Determine the [x, y] coordinate at the center of the cell enclosing the given text.  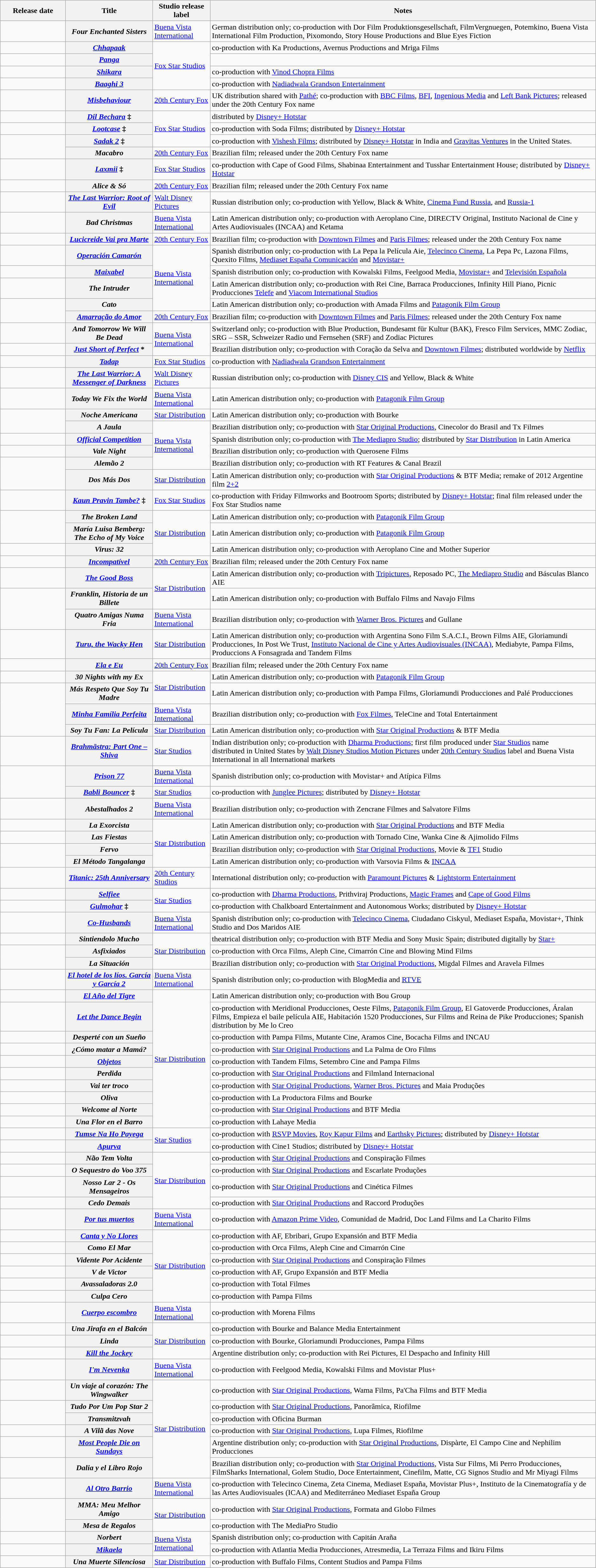
co-production with Oficina Burman [403, 1419]
Spanish distribution only; co-production with Telecinco Cinema, Ciudadano Ciskyul, Mediaset España, Movistar+, Think Studio and Dos Maridos AIE [403, 922]
Tadap [109, 361]
Brazilian distribution only; co-production with RT Features & Canal Brazil [403, 463]
Vale Night [109, 451]
The Last Warrior: Root of Evil [109, 202]
co-production with Pampa Films, Mutante Cine, Aramos Cine, Bocacha Films and INCAU [403, 1037]
Argentine distribution only; co-production with Rei Pictures, El Despacho and Infinity Hill [403, 1353]
Co-Husbands [109, 922]
MMA: Meu Melhor Amigo [109, 1509]
Argentine distribution only; co-production with Star Original Productions, Dispàrte, El Campo Cine and Nephilim Producciones [403, 1447]
Spanish distribution only; co-production with BlogMedia and RTVE [403, 979]
O Sequestro do Voo 375 [109, 1170]
20th Century Studios [182, 878]
Baaghi 3 [109, 84]
Brazilian distribution only; co-production with Zencrane Filmes and Salvatore Films [403, 809]
Ela e Eu [109, 665]
Una Flor en el Barro [109, 1122]
Latin American distribution only; co-production with Buffalo Films and Navajo Films [403, 598]
Brazilian distribution only; co-production with Coração da Selva and Downtown Filmes; distributed worldwide by Netflix [403, 349]
Just Short of Perfect * [109, 349]
Latin American distribution only; co-production with Star Original Productions & BTF Media [403, 730]
Babli Bouncer ‡ [109, 792]
The Last Warrior: A Messenger of Darkness [109, 378]
The Good Boss [109, 578]
co-production with AF, Ebribari, Grupo Expansión and BTF Media [403, 1236]
co-production with Star Original Productions and Filmland Internacional [403, 1073]
The Intruder [109, 288]
co-production with Orca Films, Aleph Cine, Cimarrón Cine and Blowing Mind Films [403, 951]
Oliva [109, 1098]
International distribution only; co-production with Paramount Pictures & Lightstorm Entertainment [403, 878]
Perdida [109, 1073]
Canta y No Llores [109, 1236]
Un viaje al corazón: The Wingwalker [109, 1390]
Latin American distribution only; co-production with Star Original Productions & BTF Media; remake of 2012 Argentine film 2+2 [403, 480]
Chhapaak [109, 48]
Las Fiestas [109, 837]
co-production with Bourke and Balance Media Entertainment [403, 1329]
Dos Más Dos [109, 480]
co-production with Star Original Productions, Wama Films, Pa'Cha Films and BTF Media [403, 1390]
co-production with Total Filmes [403, 1284]
Dalia y el Libro Rojo [109, 1468]
Brazilian distribution only; co-production with Star Original Productions, Migdal Filmes and Aravela Filmes [403, 963]
Mesa de Regalos [109, 1525]
co-production with Star Original Productions and La Palma de Oro Films [403, 1049]
Selfiee [109, 894]
Por tus muertos [109, 1220]
Brazilian distribution only; co-production with Star Original Productions, Cinecolor do Brasil and Tx Filmes [403, 427]
Virus: 32 [109, 549]
Latin American distribution only; co-production with Tripictures, Reposado PC, The Mediapro Studio and Básculas Blanco AIE [403, 578]
co-production with Cine1 Studios; distributed by Disney+ Hotstar [403, 1146]
Prison 77 [109, 776]
30 Nights with my Ex [109, 677]
co-production with Ka Productions, Avernus Productions and Mriga Films [403, 48]
Latin American distribution only; co-production with Tornado Cine, Wanka Cine & Ajimolido Films [403, 837]
co-production with Star Original Productions and Escarlate Produções [403, 1170]
Alice & Só [109, 186]
Cato [109, 305]
Lootcase ‡ [109, 129]
Latin American distribution only; co-production with Varsovia Films & INCAA [403, 861]
co-production with Junglee Pictures; distributed by Disney+ Hotstar [403, 792]
Sadak 2 ‡ [109, 141]
co-production with Star Original Productions and BTF Media [403, 1110]
Kaun Pravin Tambe? ‡ [109, 501]
Brazilian distribution only; co-production with Fox Filmes, TeleCine and Total Entertainment [403, 714]
Brazilian distribution only; co-production with Star Original Productions, Movie & TF1 Studio [403, 849]
Desperté con un Sueño [109, 1037]
Latin American distribution only; co-production with Pampa Films, Gloriamundi Producciones and Palé Producciones [403, 693]
co-production with Morena Films [403, 1312]
co-production with Star Original Productions and Raccord Produções [403, 1203]
Latin American distribution only; co-production with Aeroplano Cine and Mother Superior [403, 549]
Brahmāstra: Part One – Shiva [109, 751]
co-production with Feelgood Media, Kowalski Films and Movistar Plus+ [403, 1369]
Macabro [109, 153]
Avassaladoras 2.0 [109, 1284]
co-production with Star Original Productions and Cinética Filmes [403, 1187]
co-production with Orca Films, Aleph Cine and Cimarrón Cine [403, 1248]
Quatro Amigas Numa Fria [109, 619]
Bad Christmas [109, 223]
Minha Família Perfeita [109, 714]
Notes [403, 11]
Dil Bechara ‡ [109, 117]
The Broken Land [109, 517]
V de Victor [109, 1272]
Let the Dance Begin [109, 1017]
Alemão 2 [109, 463]
co-production with Soda Films; distributed by Disney+ Hotstar [403, 129]
Norbert [109, 1538]
co-production with Lahaye Media [403, 1122]
Más Respeto Que Soy Tu Madre [109, 693]
Transmitzvah [109, 1419]
Spanish distribution only; co-production with Kowalski Films, Feelgood Media, Movistar+ and Televisión Española [403, 272]
co-production with Atlantia Media Producciones, Atresmedia, La Terraza Films and Ikiru Films [403, 1550]
I'm Nevenka [109, 1369]
El Año del Tigre [109, 996]
Misbehaviour [109, 100]
co-production with Star Original Productions, Lupa Filmes, Riofilme [403, 1431]
Linda [109, 1341]
co-production with The MediaPro Studio [403, 1525]
co-production with Pampa Films [403, 1296]
co-production with Dharma Productions, Prithviraj Productions, Magic Frames and Cape of Good Films [403, 894]
Apurva [109, 1146]
Kill the Jockey [109, 1353]
co-production with Friday Filmworks and Bootroom Sports; distributed by Disney+ Hotstar; final film released under the Fox Star Studios name [403, 501]
Welcome al Norte [109, 1110]
Brazilian distribution only; co-production with Warner Bros. Pictures and Gullane [403, 619]
Franklin, Historia de un Billete [109, 598]
Vidente Por Acidente [109, 1260]
Brazilian distribution only; co-production with Querosene Films [403, 451]
Abestalhados 2 [109, 809]
Today We Fix the World [109, 398]
co-production with RSVP Movies, Roy Kapur Films and Earthsky Pictures; distributed by Disney+ Hotstar [403, 1134]
co-production with Buffalo Films, Content Studios and Pampa Films [403, 1562]
co-production with Vinod Chopra Films [403, 72]
La Situación [109, 963]
Una Muerte Silenciosa [109, 1562]
Maixabel [109, 272]
Fervo [109, 849]
A Vilã das Nove [109, 1431]
theatrical distribution only; co-production with BTF Media and Sony Music Spain; distributed digitally by Star+ [403, 939]
Spanish distribution only; co-production with Capitán Araña [403, 1538]
co-production with Chalkboard Entertainment and Autonomous Works; distributed by Disney+ Hotstar [403, 906]
Sintiendolo Mucho [109, 939]
co-production with Star Original Productions, Panorâmica, Riofilme [403, 1406]
Cuerpo escombro [109, 1312]
co-production with Star Original Productions, Warner Bros. Pictures and Maia Produções [403, 1086]
Una Jirafa en el Balcón [109, 1329]
co-production with AF, Grupo Expansión and BTF Media [403, 1272]
Como El Mar [109, 1248]
Turu, the Wacky Hen [109, 644]
Most People Die on Sundays [109, 1447]
Nosso Lar 2 - Os Mensageiros [109, 1187]
Não Tem Volta [109, 1158]
El Método Tangalanga [109, 861]
Panga [109, 60]
Studio release label [182, 11]
Amarração do Amor [109, 317]
Tudo Por Um Pop Star 2 [109, 1406]
María Luisa Bemberg: The Echo of My Voice [109, 533]
Release date [33, 11]
Culpa Cero [109, 1296]
Official Competition [109, 439]
Incompatível [109, 562]
distributed by Disney+ Hotstar [403, 117]
co-production with Tandem Films, Setembro Cine and Pampa Films [403, 1061]
co-production with Vishesh Films; distributed by Disney+ Hotstar in India and Gravitas Ventures in the United States. [403, 141]
Al Otro Barrio [109, 1488]
Russian distribution only; co-production with Disney CIS and Yellow, Black & White [403, 378]
And Tomorrow We Will Be Dead [109, 333]
co-production with La Productora Films and Bourke [403, 1098]
Vai ter troco [109, 1086]
Spanish distribution only; co-production with The Mediapro Studio; distributed by Star Distribution in Latin America [403, 439]
co-production with Amazon Prime Video, Comunidad de Madrid, Doc Land Films and La Charito Films [403, 1220]
Latin American distribution only; co-production with Amada Films and Patagonik Film Group [403, 305]
Latin American distribution only; co-production with Bourke [403, 415]
Russian distribution only; co-production with Yellow, Black & White, Cinema Fund Russia, and Russia-1 [403, 202]
El hotel de los líos. García y García 2 [109, 979]
co-production with Cape of Good Films, Shabinaa Entertainment and Tusshar Entertainment House; distributed by Disney+ Hotstar [403, 169]
Shikara [109, 72]
Noche Americana [109, 415]
co-production with Bourke, Gloriamundi Producciones, Pampa Films [403, 1341]
Spanish distribution only; co-production with Movistar+ and Atípica Films [403, 776]
Lucicreide Vai pra Marte [109, 239]
Mikaela [109, 1550]
Gulmohar ‡ [109, 906]
Laxmii ‡ [109, 169]
Objetos [109, 1061]
Titanic: 25th Anniversary [109, 878]
Title [109, 11]
Soy Tu Fan: La Película [109, 730]
La Exorcista [109, 825]
Latin American distribution only; co-production with Star Original Productions and BTF Media [403, 825]
Four Enchanted Sisters [109, 31]
Tumse Na Ho Payega [109, 1134]
Cedo Demais [109, 1203]
Operación Camarón [109, 255]
Latin American distribution only; co-production with Bou Group [403, 996]
A Jaula [109, 427]
Asfixiados [109, 951]
co-production with Star Original Productions, Formata and Globo Filmes [403, 1509]
¿Cómo matar a Mamá? [109, 1049]
